Return (x, y) of the center of cell containing provided text 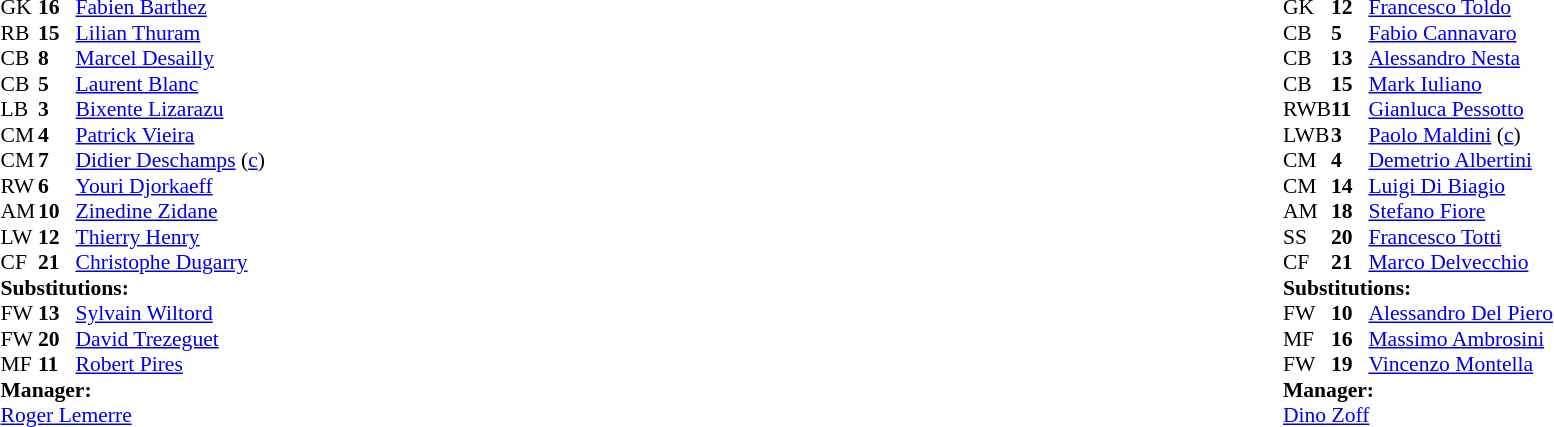
RB (19, 33)
Paolo Maldini (c) (1460, 135)
LWB (1307, 135)
Sylvain Wiltord (170, 313)
Thierry Henry (170, 237)
Gianluca Pessotto (1460, 109)
Demetrio Albertini (1460, 161)
12 (57, 237)
Mark Iuliano (1460, 84)
14 (1350, 186)
Luigi Di Biagio (1460, 186)
Stefano Fiore (1460, 211)
Patrick Vieira (170, 135)
Didier Deschamps (c) (170, 161)
LW (19, 237)
Lilian Thuram (170, 33)
Laurent Blanc (170, 84)
7 (57, 161)
Alessandro Nesta (1460, 59)
LB (19, 109)
Zinedine Zidane (170, 211)
David Trezeguet (170, 339)
19 (1350, 365)
6 (57, 186)
Bixente Lizarazu (170, 109)
16 (1350, 339)
Massimo Ambrosini (1460, 339)
Marco Delvecchio (1460, 263)
Alessandro Del Piero (1460, 313)
RW (19, 186)
Fabio Cannavaro (1460, 33)
8 (57, 59)
Francesco Totti (1460, 237)
18 (1350, 211)
Vincenzo Montella (1460, 365)
Christophe Dugarry (170, 263)
Marcel Desailly (170, 59)
RWB (1307, 109)
Youri Djorkaeff (170, 186)
SS (1307, 237)
Robert Pires (170, 365)
